Return the (X, Y) coordinate for the center point of the cell that contains the specified text.  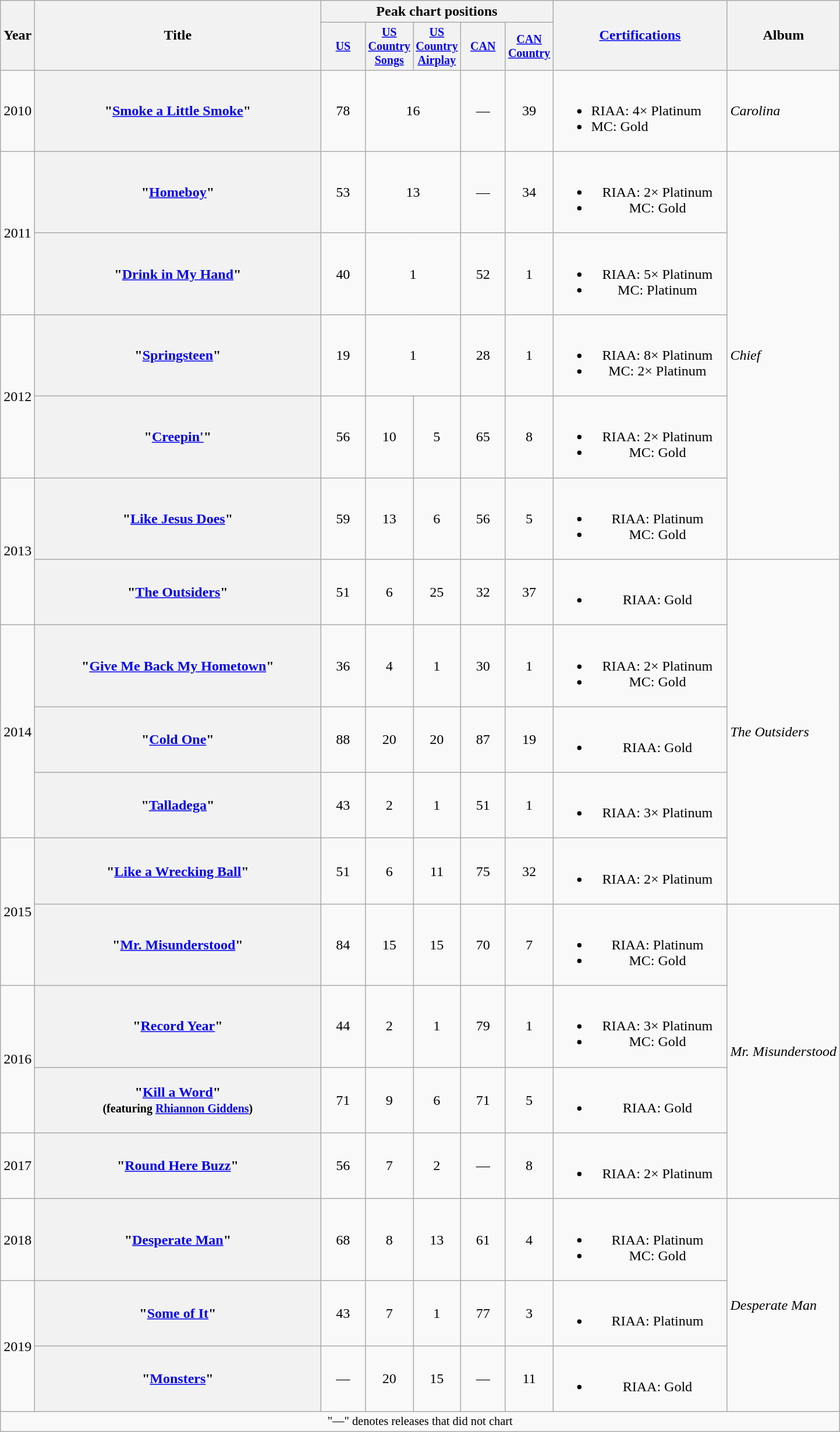
36 (343, 666)
"Mr. Misunderstood" (178, 945)
Certifications (640, 36)
68 (343, 1239)
"Like Jesus Does" (178, 519)
65 (483, 437)
2010 (17, 111)
US Country Airplay (437, 47)
78 (343, 111)
Mr. Misunderstood (784, 1051)
2015 (17, 912)
US Country Songs (389, 47)
25 (437, 593)
"Creepin'" (178, 437)
RIAA: 8× PlatinumMC: 2× Platinum (640, 355)
2013 (17, 552)
16 (413, 111)
39 (529, 111)
Chief (784, 355)
2019 (17, 1346)
"Talladega" (178, 806)
The Outsiders (784, 732)
"Smoke a Little Smoke" (178, 111)
40 (343, 274)
3 (529, 1313)
10 (389, 437)
Title (178, 36)
RIAA: 3× Platinum (640, 806)
"Springsteen" (178, 355)
2017 (17, 1165)
RIAA: 4× PlatinumMC: Gold (640, 111)
"Round Here Buzz" (178, 1165)
Album (784, 36)
9 (389, 1100)
52 (483, 274)
34 (529, 192)
RIAA: Platinum (640, 1313)
RIAA: 5× PlatinumMC: Platinum (640, 274)
70 (483, 945)
Peak chart positions (437, 12)
2018 (17, 1239)
2016 (17, 1059)
"Like a Wrecking Ball" (178, 871)
"Record Year" (178, 1026)
Desperate Man (784, 1305)
87 (483, 739)
88 (343, 739)
2014 (17, 732)
US (343, 47)
37 (529, 593)
"—" denotes releases that did not chart (420, 1422)
Year (17, 36)
"Some of It" (178, 1313)
CAN (483, 47)
2012 (17, 396)
"Homeboy" (178, 192)
"Desperate Man" (178, 1239)
59 (343, 519)
61 (483, 1239)
"Give Me Back My Hometown" (178, 666)
28 (483, 355)
"The Outsiders" (178, 593)
"Drink in My Hand" (178, 274)
30 (483, 666)
79 (483, 1026)
Carolina (784, 111)
CAN Country (529, 47)
"Kill a Word" (featuring Rhiannon Giddens) (178, 1100)
53 (343, 192)
77 (483, 1313)
75 (483, 871)
"Cold One" (178, 739)
44 (343, 1026)
RIAA: 3× PlatinumMC: Gold (640, 1026)
2011 (17, 233)
"Monsters" (178, 1378)
84 (343, 945)
